Return the [X, Y] coordinate for the center point of the cell that contains the specified text.  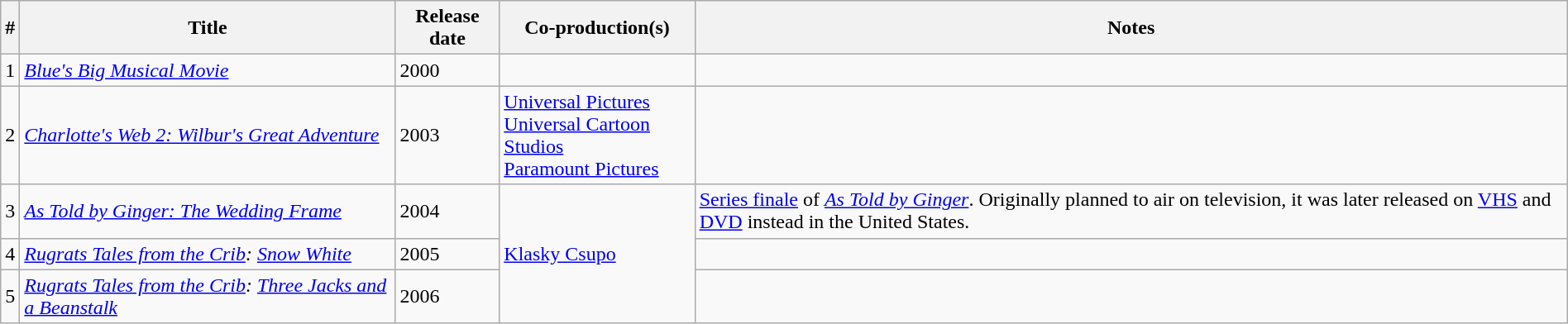
Klasky Csupo [597, 254]
Rugrats Tales from the Crib: Snow White [208, 254]
2000 [447, 70]
3 [10, 212]
2005 [447, 254]
Notes [1131, 28]
2004 [447, 212]
Blue's Big Musical Movie [208, 70]
Rugrats Tales from the Crib: Three Jacks and a Beanstalk [208, 296]
4 [10, 254]
1 [10, 70]
2006 [447, 296]
Release date [447, 28]
Charlotte's Web 2: Wilbur's Great Adventure [208, 136]
Universal PicturesUniversal Cartoon StudiosParamount Pictures [597, 136]
2 [10, 136]
Co-production(s) [597, 28]
# [10, 28]
Title [208, 28]
As Told by Ginger: The Wedding Frame [208, 212]
Series finale of As Told by Ginger. Originally planned to air on television, it was later released on VHS and DVD instead in the United States. [1131, 212]
5 [10, 296]
2003 [447, 136]
